Detect which cell encompasses the target text, then output its [x, y] center coordinate. 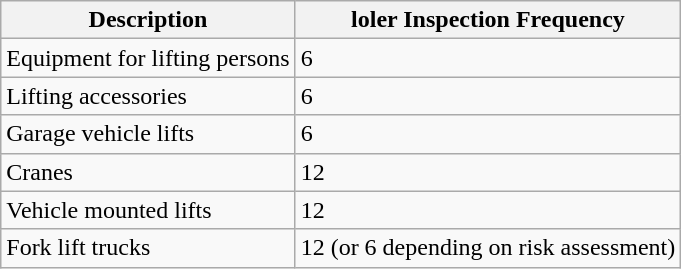
Description [148, 20]
Equipment for lifting persons [148, 58]
loler Inspection Frequency [488, 20]
12 (or 6 depending on risk assessment) [488, 248]
Fork lift trucks [148, 248]
Vehicle mounted lifts [148, 210]
Garage vehicle lifts [148, 134]
Lifting accessories [148, 96]
Cranes [148, 172]
